Pinpoint the cell where the given text exists, returning its [x, y] midpoint coordinate. 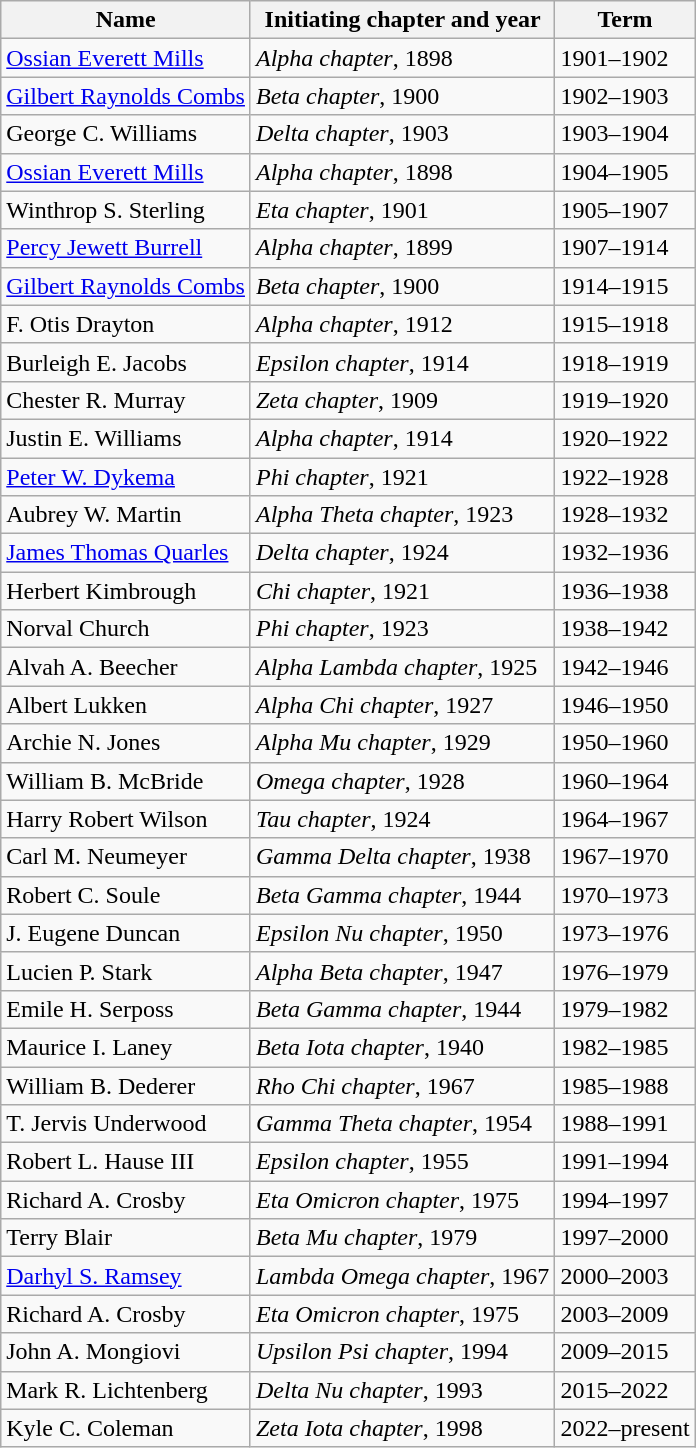
Kyle C. Coleman [126, 1428]
Lambda Omega chapter, 1967 [402, 1276]
Alpha chapter, 1899 [402, 248]
Eta chapter, 1901 [402, 210]
Rho Chi chapter, 1967 [402, 1085]
1946–1950 [625, 705]
Tau chapter, 1924 [402, 819]
Alvah A. Beecher [126, 667]
Epsilon Nu chapter, 1950 [402, 933]
Delta chapter, 1903 [402, 134]
1918–1919 [625, 362]
2009–2015 [625, 1352]
1936–1938 [625, 591]
1907–1914 [625, 248]
Norval Church [126, 629]
Zeta Iota chapter, 1998 [402, 1428]
F. Otis Drayton [126, 324]
Winthrop S. Sterling [126, 210]
1994–1997 [625, 1200]
Alpha Theta chapter, 1923 [402, 515]
Mark R. Lichtenberg [126, 1390]
1904–1905 [625, 172]
1914–1915 [625, 286]
Chi chapter, 1921 [402, 591]
1988–1991 [625, 1124]
Albert Lukken [126, 705]
1976–1979 [625, 971]
Peter W. Dykema [126, 477]
Chester R. Murray [126, 400]
James Thomas Quarles [126, 553]
Robert L. Hause III [126, 1162]
Justin E. Williams [126, 438]
Percy Jewett Burrell [126, 248]
Maurice I. Laney [126, 1047]
1950–1960 [625, 743]
Zeta chapter, 1909 [402, 400]
William B. McBride [126, 781]
1942–1946 [625, 667]
Carl M. Neumeyer [126, 857]
1932–1936 [625, 553]
1982–1985 [625, 1047]
1967–1970 [625, 857]
Delta chapter, 1924 [402, 553]
Emile H. Serposs [126, 1009]
T. Jervis Underwood [126, 1124]
1903–1904 [625, 134]
1938–1942 [625, 629]
Aubrey W. Martin [126, 515]
2000–2003 [625, 1276]
1905–1907 [625, 210]
1979–1982 [625, 1009]
Delta Nu chapter, 1993 [402, 1390]
Alpha Mu chapter, 1929 [402, 743]
Alpha chapter, 1912 [402, 324]
John A. Mongiovi [126, 1352]
1964–1967 [625, 819]
1960–1964 [625, 781]
Beta Iota chapter, 1940 [402, 1047]
1991–1994 [625, 1162]
Alpha Lambda chapter, 1925 [402, 667]
1973–1976 [625, 933]
Phi chapter, 1921 [402, 477]
Alpha chapter, 1914 [402, 438]
Alpha Beta chapter, 1947 [402, 971]
Alpha Chi chapter, 1927 [402, 705]
Epsilon chapter, 1914 [402, 362]
1997–2000 [625, 1238]
1970–1973 [625, 895]
Term [625, 20]
Name [126, 20]
1919–1920 [625, 400]
Lucien P. Stark [126, 971]
1985–1988 [625, 1085]
Archie N. Jones [126, 743]
Omega chapter, 1928 [402, 781]
Epsilon chapter, 1955 [402, 1162]
J. Eugene Duncan [126, 933]
2022–present [625, 1428]
Harry Robert Wilson [126, 819]
1915–1918 [625, 324]
Phi chapter, 1923 [402, 629]
1901–1902 [625, 58]
Terry Blair [126, 1238]
2003–2009 [625, 1314]
Beta Mu chapter, 1979 [402, 1238]
2015–2022 [625, 1390]
Gamma Delta chapter, 1938 [402, 857]
1928–1932 [625, 515]
1920–1922 [625, 438]
William B. Dederer [126, 1085]
Robert C. Soule [126, 895]
1922–1928 [625, 477]
Initiating chapter and year [402, 20]
1902–1903 [625, 96]
Herbert Kimbrough [126, 591]
Upsilon Psi chapter, 1994 [402, 1352]
Gamma Theta chapter, 1954 [402, 1124]
George C. Williams [126, 134]
Darhyl S. Ramsey [126, 1276]
Burleigh E. Jacobs [126, 362]
